Detect which cell encompasses the target text, then output its (x, y) center coordinate. 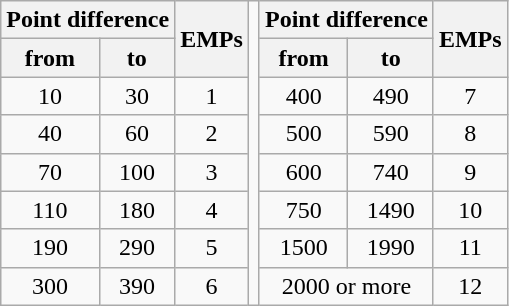
4 (212, 210)
11 (470, 248)
500 (304, 134)
30 (137, 96)
590 (390, 134)
190 (50, 248)
300 (50, 286)
740 (390, 172)
490 (390, 96)
1500 (304, 248)
110 (50, 210)
1990 (390, 248)
100 (137, 172)
40 (50, 134)
390 (137, 286)
180 (137, 210)
12 (470, 286)
2000 or more (346, 286)
8 (470, 134)
1490 (390, 210)
6 (212, 286)
2 (212, 134)
70 (50, 172)
9 (470, 172)
5 (212, 248)
400 (304, 96)
600 (304, 172)
60 (137, 134)
290 (137, 248)
1 (212, 96)
3 (212, 172)
750 (304, 210)
7 (470, 96)
